Find where the given text appears and provide that cell's center as (x, y) coordinate. 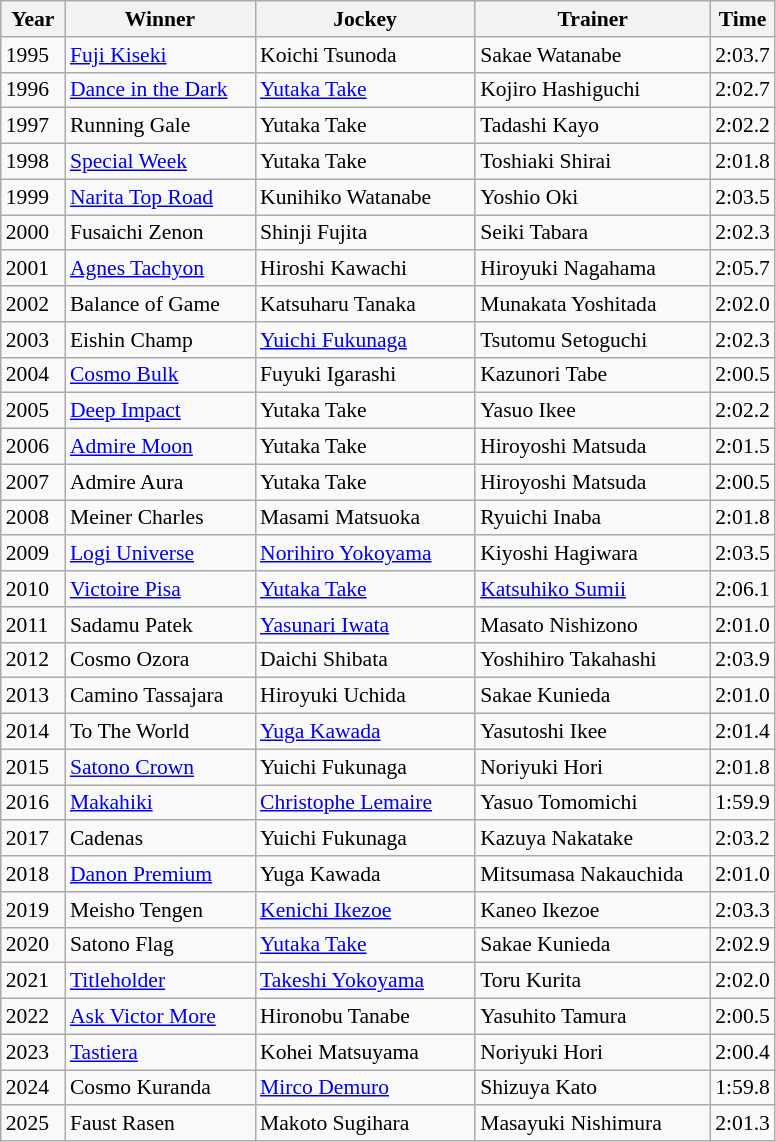
Yasutoshi Ikee (592, 732)
Cosmo Kuranda (160, 1088)
Daichi Shibata (365, 660)
2013 (33, 696)
2020 (33, 945)
Shinji Fujita (365, 233)
Tsutomu Setoguchi (592, 340)
Winner (160, 19)
2025 (33, 1124)
Hiroshi Kawachi (365, 269)
Titleholder (160, 981)
Tastiera (160, 1052)
2011 (33, 625)
Makahiki (160, 803)
Agnes Tachyon (160, 269)
Jockey (365, 19)
Katsuhiko Sumii (592, 589)
2002 (33, 304)
2008 (33, 518)
Danon Premium (160, 874)
Ryuichi Inaba (592, 518)
Masayuki Nishimura (592, 1124)
Trainer (592, 19)
Yasunari Iwata (365, 625)
Sakae Watanabe (592, 55)
2001 (33, 269)
2:00.4 (742, 1052)
2022 (33, 1017)
Deep Impact (160, 411)
Kojiro Hashiguchi (592, 90)
Special Week (160, 162)
1996 (33, 90)
2:01.3 (742, 1124)
Christophe Lemaire (365, 803)
Takeshi Yokoyama (365, 981)
Kunihiko Watanabe (365, 197)
Logi Universe (160, 554)
1997 (33, 126)
Narita Top Road (160, 197)
2015 (33, 767)
2:01.5 (742, 447)
Admire Aura (160, 482)
2006 (33, 447)
Koichi Tsunoda (365, 55)
2016 (33, 803)
Ask Victor More (160, 1017)
Yoshio Oki (592, 197)
2005 (33, 411)
Toru Kurita (592, 981)
Satono Crown (160, 767)
Time (742, 19)
2:05.7 (742, 269)
Victoire Pisa (160, 589)
2:02.9 (742, 945)
2014 (33, 732)
Katsuharu Tanaka (365, 304)
Masami Matsuoka (365, 518)
2:01.4 (742, 732)
Satono Flag (160, 945)
Balance of Game (160, 304)
Mirco Demuro (365, 1088)
Masato Nishizono (592, 625)
Kohei Matsuyama (365, 1052)
2:03.9 (742, 660)
1:59.9 (742, 803)
Sadamu Patek (160, 625)
Cosmo Ozora (160, 660)
Yasuo Tomomichi (592, 803)
2018 (33, 874)
2007 (33, 482)
Hiroyuki Uchida (365, 696)
2:03.7 (742, 55)
Kiyoshi Hagiwara (592, 554)
Yasuhito Tamura (592, 1017)
Tadashi Kayo (592, 126)
2:03.2 (742, 839)
2019 (33, 910)
Admire Moon (160, 447)
Cosmo Bulk (160, 375)
Kenichi Ikezoe (365, 910)
1999 (33, 197)
2012 (33, 660)
2:06.1 (742, 589)
2004 (33, 375)
Meisho Tengen (160, 910)
Dance in the Dark (160, 90)
Shizuya Kato (592, 1088)
2:03.3 (742, 910)
Toshiaki Shirai (592, 162)
2010 (33, 589)
Faust Rasen (160, 1124)
2009 (33, 554)
Running Gale (160, 126)
2:02.7 (742, 90)
2003 (33, 340)
Kazunori Tabe (592, 375)
Fuyuki Igarashi (365, 375)
Fuji Kiseki (160, 55)
Kaneo Ikezoe (592, 910)
Seiki Tabara (592, 233)
To The World (160, 732)
Yoshihiro Takahashi (592, 660)
Eishin Champ (160, 340)
Kazuya Nakatake (592, 839)
Meiner Charles (160, 518)
Fusaichi Zenon (160, 233)
1995 (33, 55)
Cadenas (160, 839)
1998 (33, 162)
2024 (33, 1088)
Camino Tassajara (160, 696)
2023 (33, 1052)
Mitsumasa Nakauchida (592, 874)
Hiroyuki Nagahama (592, 269)
Yasuo Ikee (592, 411)
1:59.8 (742, 1088)
2000 (33, 233)
Hironobu Tanabe (365, 1017)
2017 (33, 839)
Year (33, 19)
Makoto Sugihara (365, 1124)
Norihiro Yokoyama (365, 554)
2021 (33, 981)
Munakata Yoshitada (592, 304)
